For the text-containing cell, return its midpoint in [X, Y] coordinate format. 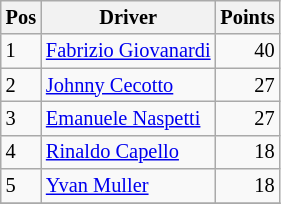
Johnny Cecotto [128, 85]
Pos [21, 17]
3 [21, 118]
Fabrizio Giovanardi [128, 51]
Points [247, 17]
Yvan Muller [128, 186]
40 [247, 51]
Emanuele Naspetti [128, 118]
4 [21, 152]
Rinaldo Capello [128, 152]
Driver [128, 17]
1 [21, 51]
2 [21, 85]
5 [21, 186]
